Identify which cell holds the provided text, then report its (X, Y) central coordinate. 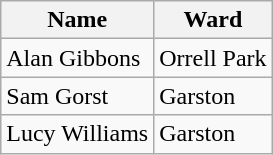
Orrell Park (213, 58)
Name (78, 20)
Alan Gibbons (78, 58)
Sam Gorst (78, 96)
Ward (213, 20)
Lucy Williams (78, 134)
